Scan for the cell matching the given text and deliver its [X, Y] coordinate at center. 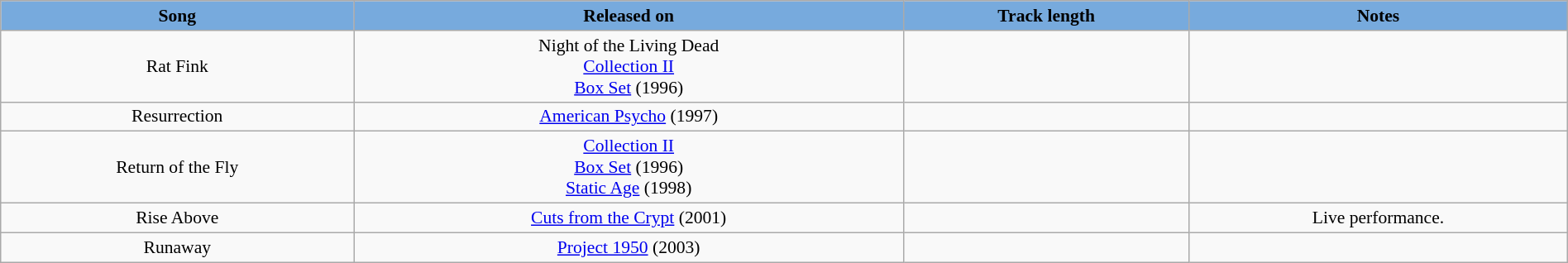
Live performance. [1379, 218]
Project 1950 (2003) [629, 247]
Released on [629, 16]
Resurrection [177, 117]
Rise Above [177, 218]
Return of the Fly [177, 167]
American Psycho (1997) [629, 117]
Runaway [177, 247]
Song [177, 16]
Rat Fink [177, 66]
Track length [1047, 16]
Collection IIBox Set (1996)Static Age (1998) [629, 167]
Notes [1379, 16]
Night of the Living DeadCollection IIBox Set (1996) [629, 66]
Cuts from the Crypt (2001) [629, 218]
